Extract the [x, y] coordinate from the center of the cell holding the provided text.  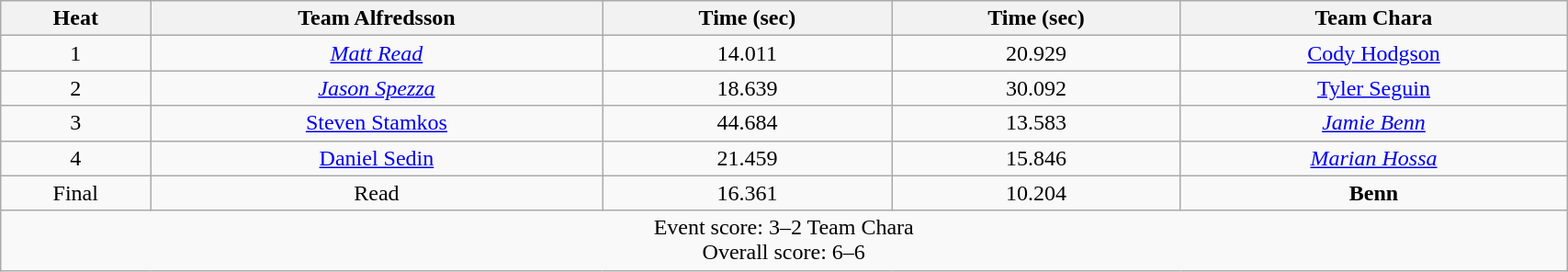
15.846 [1036, 158]
Heat [75, 18]
Marian Hossa [1373, 158]
16.361 [748, 193]
Matt Read [377, 53]
2 [75, 88]
Read [377, 193]
Team Chara [1373, 18]
20.929 [1036, 53]
Steven Stamkos [377, 123]
Tyler Seguin [1373, 88]
Final [75, 193]
Cody Hodgson [1373, 53]
30.092 [1036, 88]
1 [75, 53]
14.011 [748, 53]
Event score: 3–2 Team Chara Overall score: 6–6 [784, 241]
Jamie Benn [1373, 123]
Team Alfredsson [377, 18]
10.204 [1036, 193]
3 [75, 123]
Benn [1373, 193]
13.583 [1036, 123]
44.684 [748, 123]
4 [75, 158]
Jason Spezza [377, 88]
18.639 [748, 88]
21.459 [748, 158]
Daniel Sedin [377, 158]
